Provide the [X, Y] coordinate of the cell's center where the given text is located.  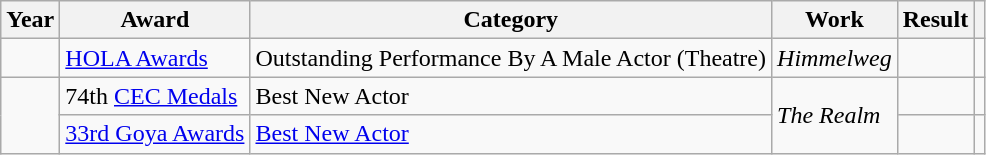
HOLA Awards [155, 58]
Year [30, 20]
The Realm [835, 115]
33rd Goya Awards [155, 134]
Himmelweg [835, 58]
74th CEC Medals [155, 96]
Outstanding Performance By A Male Actor (Theatre) [511, 58]
Award [155, 20]
Work [835, 20]
Category [511, 20]
Result [935, 20]
